Detect which cell encompasses the target text, then output its (x, y) center coordinate. 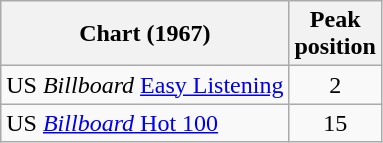
15 (335, 123)
US Billboard Hot 100 (145, 123)
2 (335, 85)
Chart (1967) (145, 34)
Peakposition (335, 34)
US Billboard Easy Listening (145, 85)
